Return the [x, y] coordinate for the center point of the cell that contains the specified text.  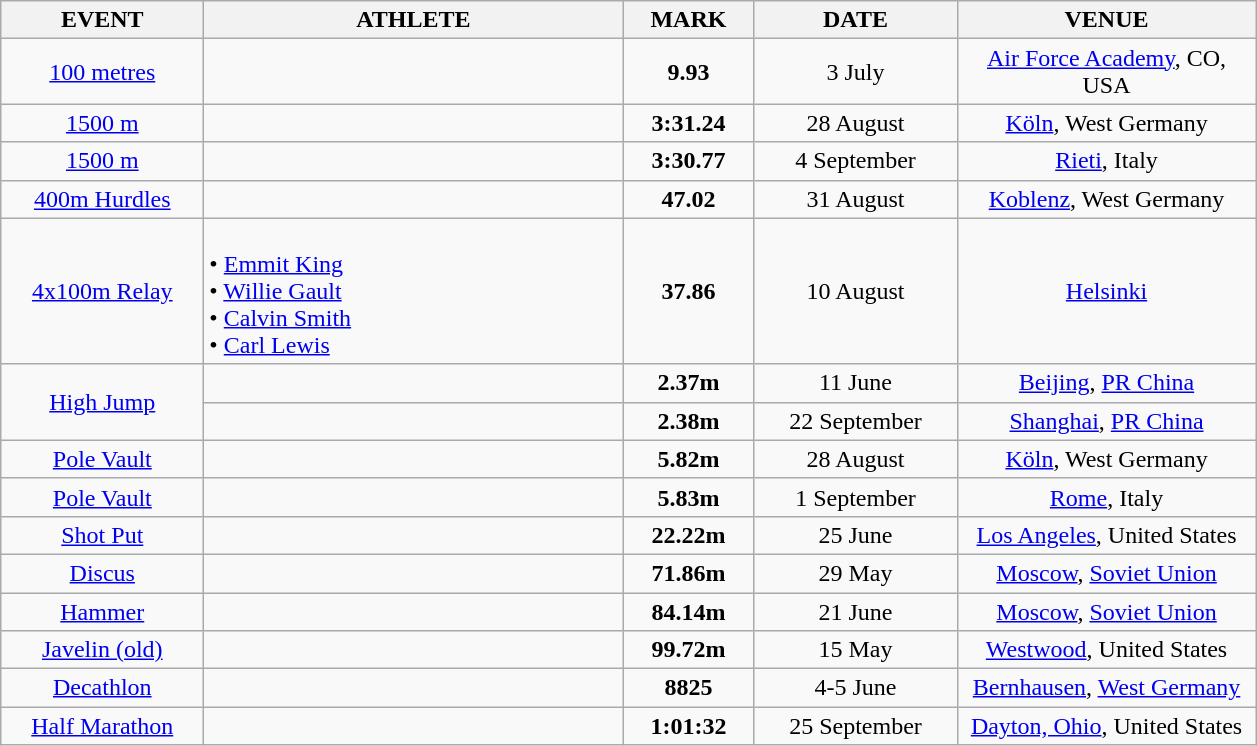
Hammer [102, 611]
Westwood, United States [1106, 650]
2.38m [688, 421]
Javelin (old) [102, 650]
Discus [102, 573]
9.93 [688, 72]
Dayton, Ohio, United States [1106, 726]
21 June [856, 611]
47.02 [688, 199]
Beijing, PR China [1106, 383]
4-5 June [856, 688]
Helsinki [1106, 291]
31 August [856, 199]
High Jump [102, 402]
29 May [856, 573]
5.82m [688, 459]
Decathlon [102, 688]
84.14m [688, 611]
22.22m [688, 535]
Half Marathon [102, 726]
100 metres [102, 72]
DATE [856, 20]
71.86m [688, 573]
4 September [856, 161]
3:31.24 [688, 123]
Bernhausen, West Germany [1106, 688]
1 September [856, 497]
Air Force Academy, CO, USA [1106, 72]
Shot Put [102, 535]
• Emmit King• Willie Gault• Calvin Smith• Carl Lewis [414, 291]
22 September [856, 421]
3:30.77 [688, 161]
EVENT [102, 20]
8825 [688, 688]
25 September [856, 726]
10 August [856, 291]
3 July [856, 72]
Shanghai, PR China [1106, 421]
1:01:32 [688, 726]
37.86 [688, 291]
11 June [856, 383]
4x100m Relay [102, 291]
Rieti, Italy [1106, 161]
Koblenz, West Germany [1106, 199]
99.72m [688, 650]
5.83m [688, 497]
15 May [856, 650]
2.37m [688, 383]
Los Angeles, United States [1106, 535]
Rome, Italy [1106, 497]
VENUE [1106, 20]
25 June [856, 535]
400m Hurdles [102, 199]
MARK [688, 20]
ATHLETE [414, 20]
